Identify which cell holds the provided text, then report its (x, y) central coordinate. 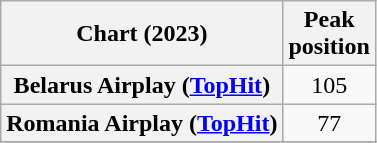
77 (329, 123)
Chart (2023) (142, 34)
Romania Airplay (TopHit) (142, 123)
Belarus Airplay (TopHit) (142, 85)
105 (329, 85)
Peakposition (329, 34)
